Identify which cell holds the provided text, then report its [x, y] central coordinate. 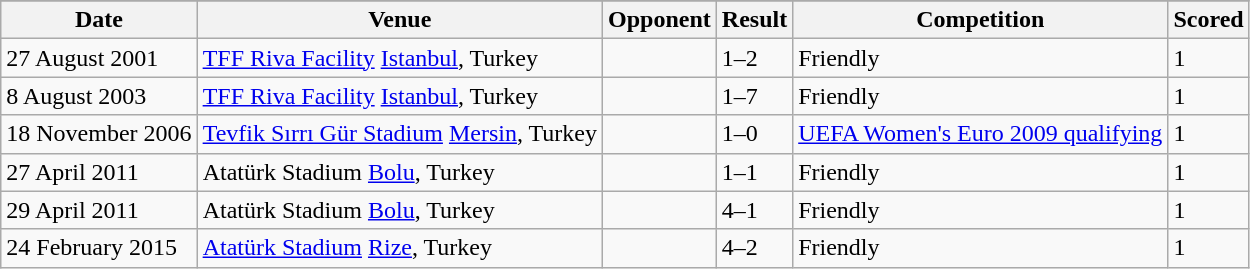
UEFA Women's Euro 2009 qualifying [980, 134]
Atatürk Stadium Rize, Turkey [400, 248]
Date [99, 20]
Opponent [660, 20]
1–7 [754, 96]
1–0 [754, 134]
18 November 2006 [99, 134]
1–2 [754, 58]
4–2 [754, 248]
4–1 [754, 210]
24 February 2015 [99, 248]
Competition [980, 20]
Result [754, 20]
1–1 [754, 172]
27 April 2011 [99, 172]
Venue [400, 20]
8 August 2003 [99, 96]
Scored [1208, 20]
27 August 2001 [99, 58]
Tevfik Sırrı Gür Stadium Mersin, Turkey [400, 134]
29 April 2011 [99, 210]
